Provide the (X, Y) coordinate of the cell's center where the given text is located.  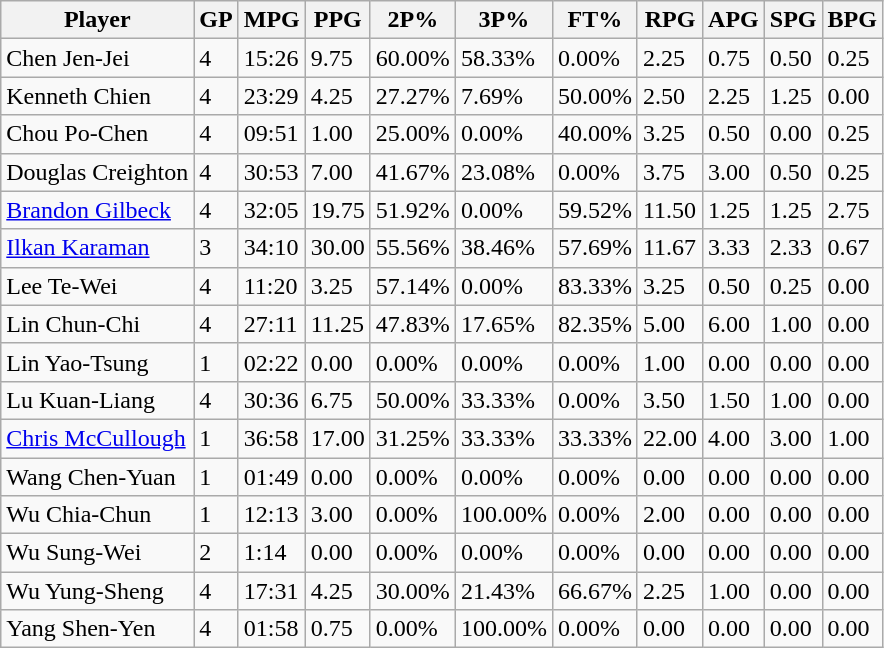
APG (734, 20)
01:58 (272, 629)
Ilkan Karaman (98, 248)
30:36 (272, 400)
Chris McCullough (98, 438)
6.75 (338, 400)
23:29 (272, 96)
30:53 (272, 172)
PPG (338, 20)
GP (216, 20)
BPG (852, 20)
02:22 (272, 362)
23.08% (504, 172)
Lu Kuan-Liang (98, 400)
22.00 (670, 438)
Yang Shen-Yen (98, 629)
82.35% (594, 324)
Wu Chia-Chun (98, 515)
17.00 (338, 438)
12:13 (272, 515)
4.00 (734, 438)
RPG (670, 20)
21.43% (504, 591)
1:14 (272, 553)
Chen Jen-Jei (98, 58)
11.67 (670, 248)
36:58 (272, 438)
58.33% (504, 58)
19.75 (338, 210)
Wu Yung-Sheng (98, 591)
Wang Chen-Yuan (98, 477)
5.00 (670, 324)
83.33% (594, 286)
2.00 (670, 515)
30.00 (338, 248)
15:26 (272, 58)
57.14% (412, 286)
0.67 (852, 248)
60.00% (412, 58)
55.56% (412, 248)
Player (98, 20)
2.50 (670, 96)
3.50 (670, 400)
FT% (594, 20)
11.25 (338, 324)
30.00% (412, 591)
3 (216, 248)
3P% (504, 20)
7.00 (338, 172)
27:11 (272, 324)
Kenneth Chien (98, 96)
1.50 (734, 400)
51.92% (412, 210)
Wu Sung-Wei (98, 553)
40.00% (594, 134)
31.25% (412, 438)
17:31 (272, 591)
59.52% (594, 210)
Lin Chun-Chi (98, 324)
11.50 (670, 210)
SPG (793, 20)
66.67% (594, 591)
17.65% (504, 324)
Douglas Creighton (98, 172)
38.46% (504, 248)
27.27% (412, 96)
11:20 (272, 286)
25.00% (412, 134)
09:51 (272, 134)
47.83% (412, 324)
57.69% (594, 248)
MPG (272, 20)
2.75 (852, 210)
7.69% (504, 96)
Brandon Gilbeck (98, 210)
2P% (412, 20)
2 (216, 553)
2.33 (793, 248)
01:49 (272, 477)
Lee Te-Wei (98, 286)
6.00 (734, 324)
3.75 (670, 172)
41.67% (412, 172)
9.75 (338, 58)
Chou Po-Chen (98, 134)
Lin Yao-Tsung (98, 362)
34:10 (272, 248)
32:05 (272, 210)
3.33 (734, 248)
